Provide the (X, Y) coordinate of the cell's center where the given text is located.  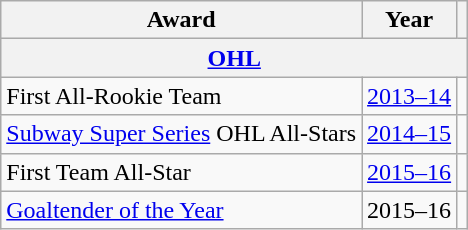
Award (182, 20)
Year (410, 20)
2014–15 (410, 134)
Subway Super Series OHL All-Stars (182, 134)
First All-Rookie Team (182, 96)
First Team All-Star (182, 172)
2013–14 (410, 96)
OHL (234, 58)
Goaltender of the Year (182, 210)
